Pinpoint the cell where the given text exists, returning its [x, y] midpoint coordinate. 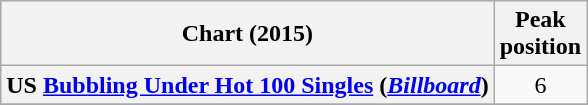
6 [540, 85]
Chart (2015) [248, 34]
US Bubbling Under Hot 100 Singles (Billboard) [248, 85]
Peakposition [540, 34]
